Pinpoint the cell where the given text exists, returning its [X, Y] midpoint coordinate. 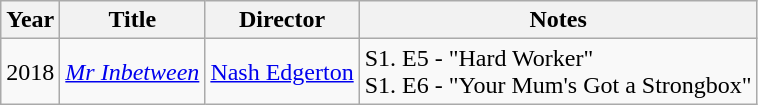
Notes [558, 20]
Year [30, 20]
2018 [30, 72]
Title [132, 20]
Mr Inbetween [132, 72]
Director [282, 20]
Nash Edgerton [282, 72]
S1. E5 - "Hard Worker"S1. E6 - "Your Mum's Got a Strongbox" [558, 72]
